Return the [x, y] coordinate for the center point of the cell that contains the specified text.  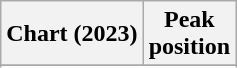
Peak position [189, 34]
Chart (2023) [72, 34]
